Output the (x, y) coordinate of the center of the cell containing the given text.  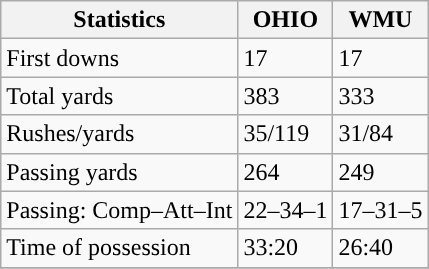
383 (286, 96)
249 (380, 172)
264 (286, 172)
OHIO (286, 20)
22–34–1 (286, 210)
Time of possession (120, 248)
Passing: Comp–Att–Int (120, 210)
333 (380, 96)
31/84 (380, 134)
35/119 (286, 134)
33:20 (286, 248)
Total yards (120, 96)
Statistics (120, 20)
17–31–5 (380, 210)
Passing yards (120, 172)
First downs (120, 58)
WMU (380, 20)
Rushes/yards (120, 134)
26:40 (380, 248)
